Scan for the cell matching the given text and deliver its [x, y] coordinate at center. 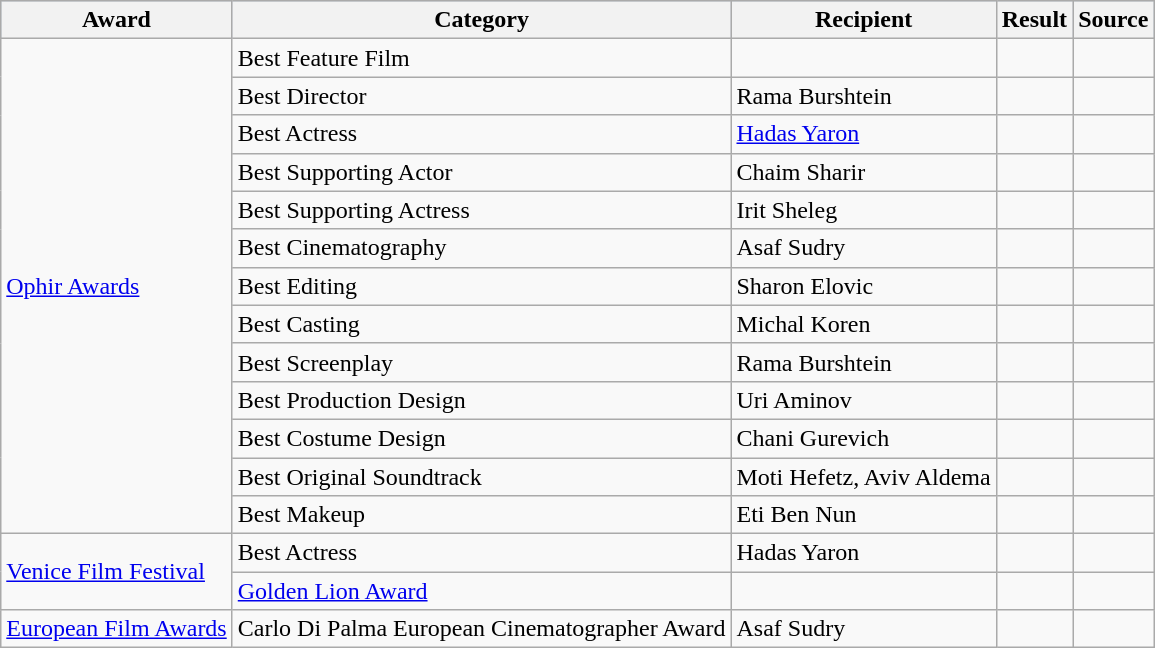
Eti Ben Nun [864, 515]
Result [1034, 20]
Best Supporting Actress [482, 210]
Best Costume Design [482, 438]
European Film Awards [116, 629]
Golden Lion Award [482, 591]
Best Screenplay [482, 362]
Best Feature Film [482, 58]
Best Makeup [482, 515]
Award [116, 20]
Best Production Design [482, 400]
Michal Koren [864, 324]
Venice Film Festival [116, 572]
Chaim Sharir [864, 172]
Sharon Elovic [864, 286]
Best Original Soundtrack [482, 477]
Irit Sheleg [864, 210]
Chani Gurevich [864, 438]
Best Editing [482, 286]
Source [1114, 20]
Recipient [864, 20]
Moti Hefetz, Aviv Aldema [864, 477]
Category [482, 20]
Best Supporting Actor [482, 172]
Carlo Di Palma European Cinematographer Award [482, 629]
Best Casting [482, 324]
Best Director [482, 96]
Best Cinematography [482, 248]
Ophir Awards [116, 286]
Uri Aminov [864, 400]
